Search for the cell housing the specified text and yield its [X, Y] center coordinate. 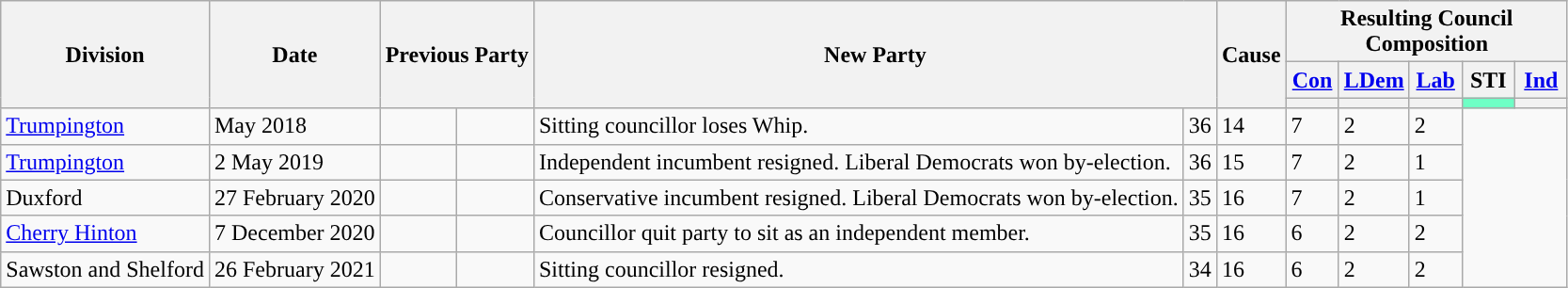
Ind [1541, 80]
Sitting councillor loses Whip. [858, 126]
Con [1312, 80]
Cherry Hinton [105, 233]
Sitting councillor resigned. [858, 269]
Cause [1251, 55]
Date [294, 55]
Sawston and Shelford [105, 269]
Conservative incumbent resigned. Liberal Democrats won by-election. [858, 198]
2 May 2019 [294, 162]
14 [1251, 126]
Councillor quit party to sit as an independent member. [858, 233]
Lab [1435, 80]
STI [1488, 80]
27 February 2020 [294, 198]
Previous Party [457, 55]
Duxford [105, 198]
Independent incumbent resigned. Liberal Democrats won by-election. [858, 162]
26 February 2021 [294, 269]
LDem [1373, 80]
Division [105, 55]
7 December 2020 [294, 233]
Resulting Council Composition [1426, 32]
15 [1251, 162]
May 2018 [294, 126]
New Party [875, 55]
34 [1200, 269]
